Output the [x, y] coordinate of the center of the cell containing the given text.  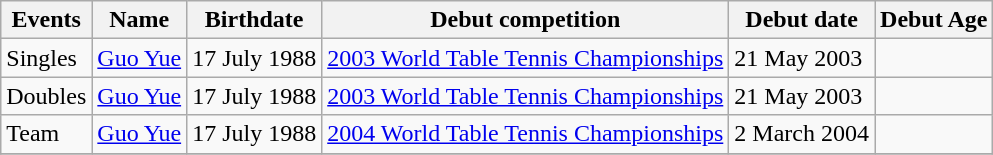
Debut date [802, 20]
Events [46, 20]
Birthdate [254, 20]
Team [46, 134]
Singles [46, 58]
2 March 2004 [802, 134]
Debut Age [934, 20]
2004 World Table Tennis Championships [526, 134]
Name [140, 20]
Debut competition [526, 20]
Doubles [46, 96]
